From the cell containing the given text, extract its center point as (X, Y) coordinate. 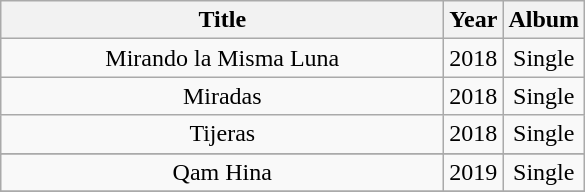
Qam Hina (222, 172)
Miradas (222, 96)
Album (544, 20)
Title (222, 20)
Tijeras (222, 134)
Year (474, 20)
2019 (474, 172)
Mirando la Misma Luna (222, 58)
